From the cell containing the given text, extract its center point as (x, y) coordinate. 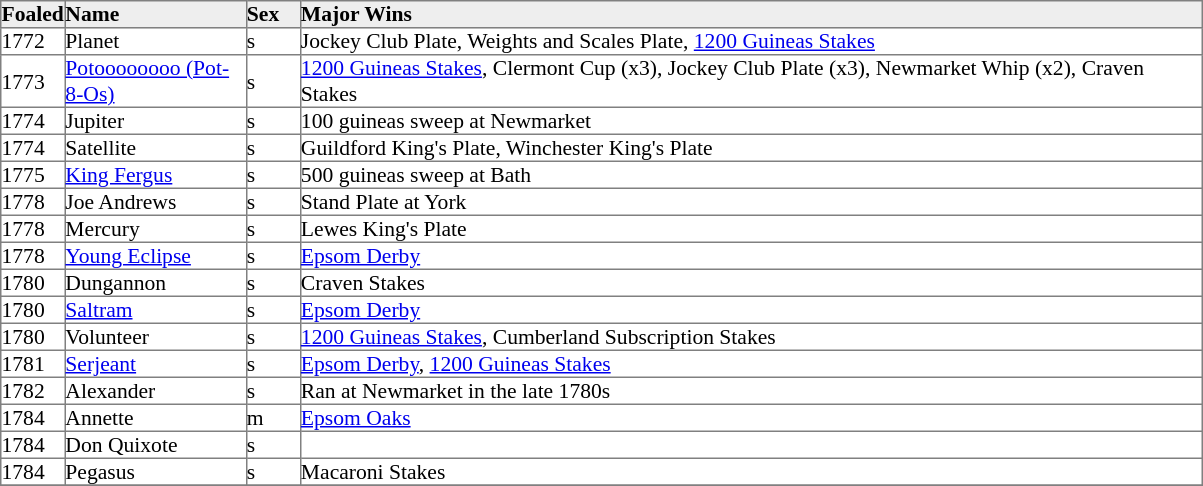
Craven Stakes (751, 282)
Pegasus (156, 472)
Planet (156, 42)
Jockey Club Plate, Weights and Scales Plate, 1200 Guineas Stakes (751, 42)
Volunteer (156, 336)
Major Wins (751, 14)
Epsom Oaks (751, 418)
1775 (33, 174)
Potoooooooo (Pot-8-Os) (156, 81)
Stand Plate at York (751, 202)
Joe Andrews (156, 202)
1200 Guineas Stakes, Clermont Cup (x3), Jockey Club Plate (x3), Newmarket Whip (x2), Craven Stakes (751, 81)
Serjeant (156, 364)
Dungannon (156, 282)
100 guineas sweep at Newmarket (751, 120)
Macaroni Stakes (751, 472)
King Fergus (156, 174)
Name (156, 14)
Mercury (156, 228)
Epsom Derby, 1200 Guineas Stakes (751, 364)
Ran at Newmarket in the late 1780s (751, 390)
Don Quixote (156, 444)
Lewes King's Plate (751, 228)
Annette (156, 418)
1200 Guineas Stakes, Cumberland Subscription Stakes (751, 336)
Foaled (33, 14)
Satellite (156, 148)
1782 (33, 390)
Saltram (156, 310)
Alexander (156, 390)
500 guineas sweep at Bath (751, 174)
1781 (33, 364)
Young Eclipse (156, 256)
Guildford King's Plate, Winchester King's Plate (751, 148)
m (273, 418)
Sex (273, 14)
Jupiter (156, 120)
1772 (33, 42)
1773 (33, 81)
